Determine the (X, Y) coordinate at the center of the cell enclosing the given text.  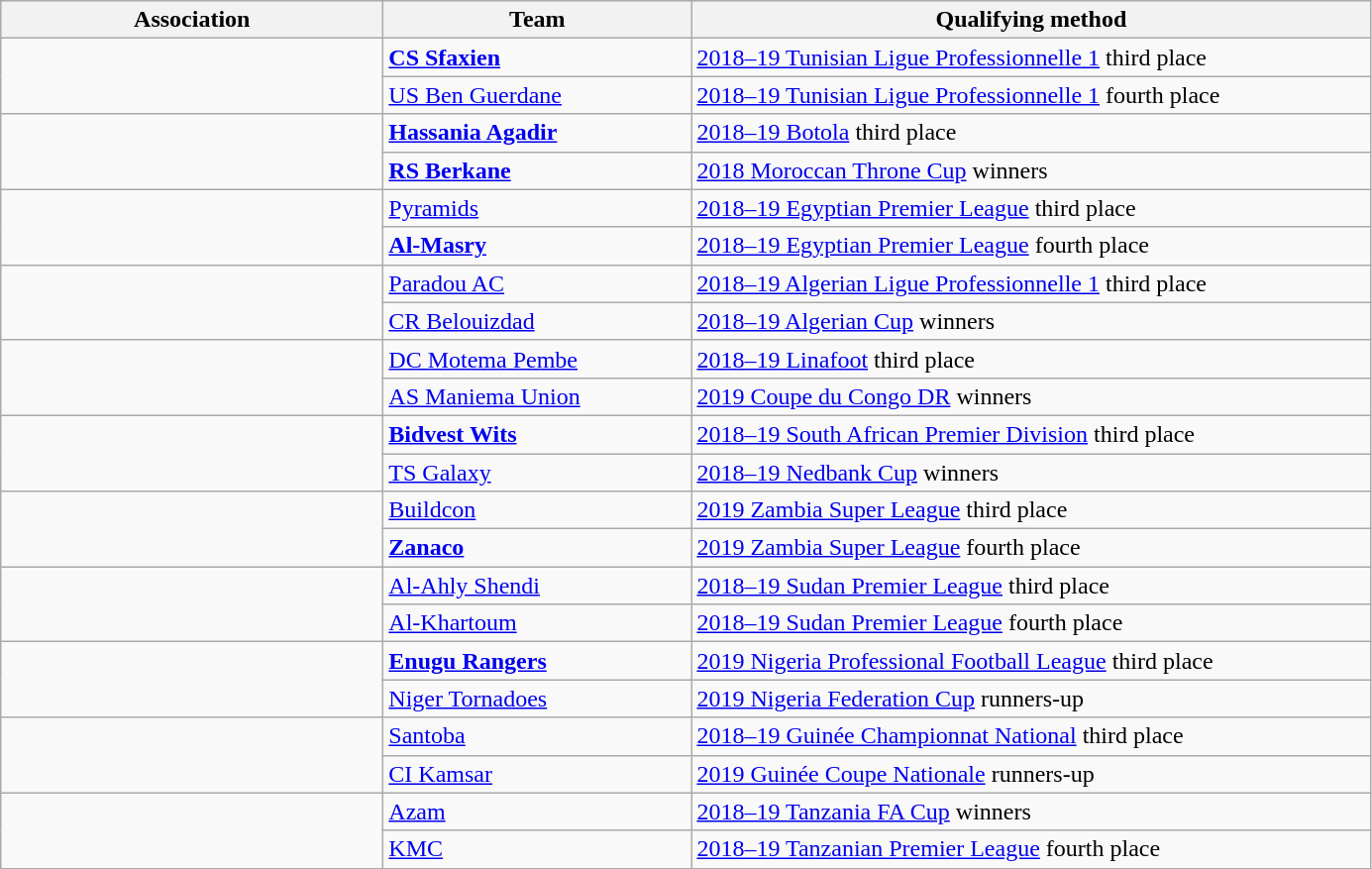
TS Galaxy (537, 473)
US Ben Guerdane (537, 95)
2019 Zambia Super League third place (1031, 510)
Niger Tornadoes (537, 699)
2018–19 Sudan Premier League fourth place (1031, 623)
CR Belouizdad (537, 321)
Zanaco (537, 548)
2019 Zambia Super League fourth place (1031, 548)
CS Sfaxien (537, 57)
Team (537, 20)
Bidvest Wits (537, 434)
2018–19 Tanzanian Premier League fourth place (1031, 849)
DC Motema Pembe (537, 359)
2018–19 Egyptian Premier League third place (1031, 208)
2019 Coupe du Congo DR winners (1031, 396)
2018 Moroccan Throne Cup winners (1031, 170)
2018–19 Tunisian Ligue Professionnelle 1 third place (1031, 57)
2018–19 Tanzania FA Cup winners (1031, 812)
KMC (537, 849)
Santoba (537, 736)
AS Maniema Union (537, 396)
2018–19 Algerian Cup winners (1031, 321)
2018–19 Algerian Ligue Professionnelle 1 third place (1031, 283)
Al-Ahly Shendi (537, 586)
2019 Guinée Coupe Nationale runners-up (1031, 774)
2018–19 Guinée Championnat National third place (1031, 736)
2018–19 South African Premier Division third place (1031, 434)
Pyramids (537, 208)
2018–19 Egyptian Premier League fourth place (1031, 246)
Al-Khartoum (537, 623)
Hassania Agadir (537, 133)
2018–19 Nedbank Cup winners (1031, 473)
Enugu Rangers (537, 661)
Qualifying method (1031, 20)
2018–19 Sudan Premier League third place (1031, 586)
Azam (537, 812)
2018–19 Botola third place (1031, 133)
Association (192, 20)
2019 Nigeria Professional Football League third place (1031, 661)
Buildcon (537, 510)
RS Berkane (537, 170)
Paradou AC (537, 283)
CI Kamsar (537, 774)
2019 Nigeria Federation Cup runners-up (1031, 699)
2018–19 Tunisian Ligue Professionnelle 1 fourth place (1031, 95)
2018–19 Linafoot third place (1031, 359)
Al-Masry (537, 246)
